Provide the (x, y) coordinate of the cell's center where the given text is located.  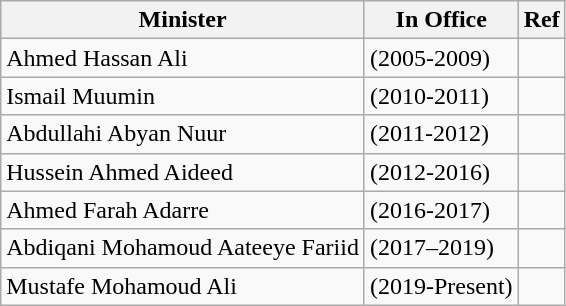
(2011-2012) (441, 134)
Mustafe Mohamoud Ali (183, 286)
Minister (183, 20)
(2019-Present) (441, 286)
Abdullahi Abyan Nuur (183, 134)
Abdiqani Mohamoud Aateeye Fariid (183, 248)
Ismail Muumin (183, 96)
(2016-2017) (441, 210)
Ahmed Farah Adarre (183, 210)
Ref (542, 20)
In Office (441, 20)
(2012-2016) (441, 172)
(2010-2011) (441, 96)
Ahmed Hassan Ali (183, 58)
(2005-2009) (441, 58)
(2017–2019) (441, 248)
Hussein Ahmed Aideed (183, 172)
